Return [x, y] of the center of cell containing provided text 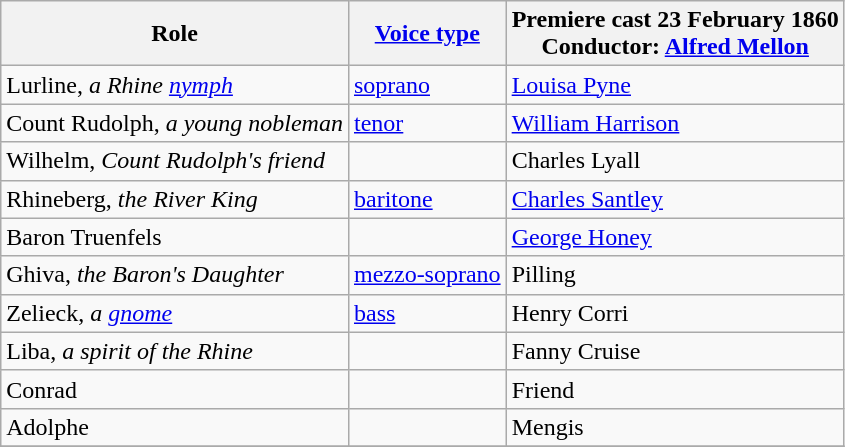
soprano [427, 85]
Lurline, a Rhine nymph [175, 85]
Rhineberg, the River King [175, 199]
Wilhelm, Count Rudolph's friend [175, 161]
Friend [675, 389]
Liba, a spirit of the Rhine [175, 351]
mezzo-soprano [427, 275]
Count Rudolph, a young nobleman [175, 123]
baritone [427, 199]
Fanny Cruise [675, 351]
Voice type [427, 34]
Conrad [175, 389]
Role [175, 34]
Mengis [675, 427]
tenor [427, 123]
Ghiva, the Baron's Daughter [175, 275]
Adolphe [175, 427]
Henry Corri [675, 313]
Charles Lyall [675, 161]
Louisa Pyne [675, 85]
Baron Truenfels [175, 237]
bass [427, 313]
Pilling [675, 275]
George Honey [675, 237]
William Harrison [675, 123]
Charles Santley [675, 199]
Zelieck, a gnome [175, 313]
Premiere cast 23 February 1860Conductor: Alfred Mellon [675, 34]
